Determine the [x, y] coordinate at the center of the cell enclosing the given text.  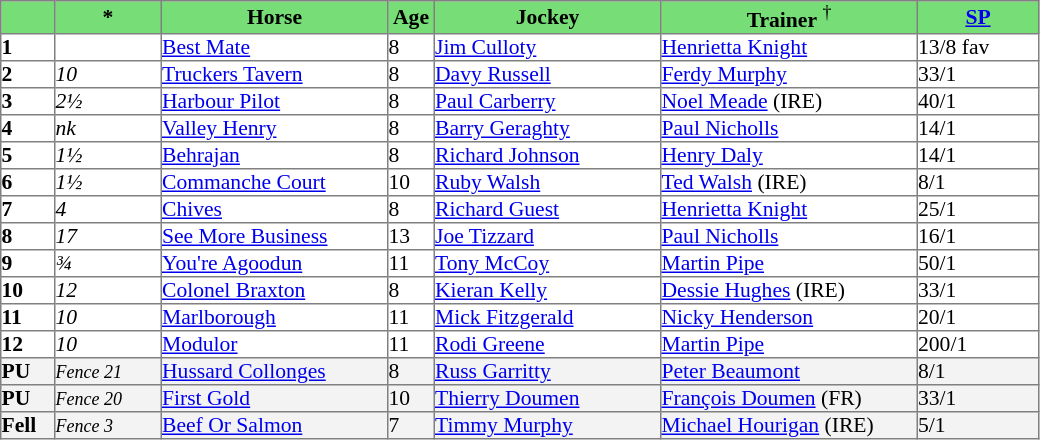
3 [28, 100]
Tony McCoy [547, 262]
Chives [274, 208]
9 [28, 262]
2½ [108, 100]
Dessie Hughes (IRE) [789, 290]
50/1 [978, 262]
Truckers Tavern [274, 74]
Richard Guest [547, 208]
Peter Beaumont [789, 370]
Joe Tizzard [547, 236]
SP [978, 18]
Fence 3 [108, 424]
nk [108, 128]
Marlborough [274, 316]
François Doumen (FR) [789, 398]
Hussard Collonges [274, 370]
13 [411, 236]
Ruby Walsh [547, 182]
Harbour Pilot [274, 100]
5/1 [978, 424]
Richard Johnson [547, 154]
16/1 [978, 236]
Fell [28, 424]
Trainer † [789, 18]
Fence 20 [108, 398]
First Gold [274, 398]
Modulor [274, 344]
Beef Or Salmon [274, 424]
Nicky Henderson [789, 316]
17 [108, 236]
Rodi Greene [547, 344]
Colonel Braxton [274, 290]
20/1 [978, 316]
Valley Henry [274, 128]
5 [28, 154]
Commanche Court [274, 182]
200/1 [978, 344]
Ferdy Murphy [789, 74]
Russ Garritty [547, 370]
Age [411, 18]
* [108, 18]
Timmy Murphy [547, 424]
Mick Fitzgerald [547, 316]
1 [28, 46]
Ted Walsh (IRE) [789, 182]
Thierry Doumen [547, 398]
Davy Russell [547, 74]
6 [28, 182]
Noel Meade (IRE) [789, 100]
See More Business [274, 236]
¾ [108, 262]
Best Mate [274, 46]
Jim Culloty [547, 46]
Henry Daly [789, 154]
2 [28, 74]
13/8 fav [978, 46]
Behrajan [274, 154]
Paul Carberry [547, 100]
25/1 [978, 208]
40/1 [978, 100]
Horse [274, 18]
Michael Hourigan (IRE) [789, 424]
Jockey [547, 18]
Kieran Kelly [547, 290]
You're Agoodun [274, 262]
Fence 21 [108, 370]
Barry Geraghty [547, 128]
